Output the [x, y] coordinate of the center of the cell containing the given text.  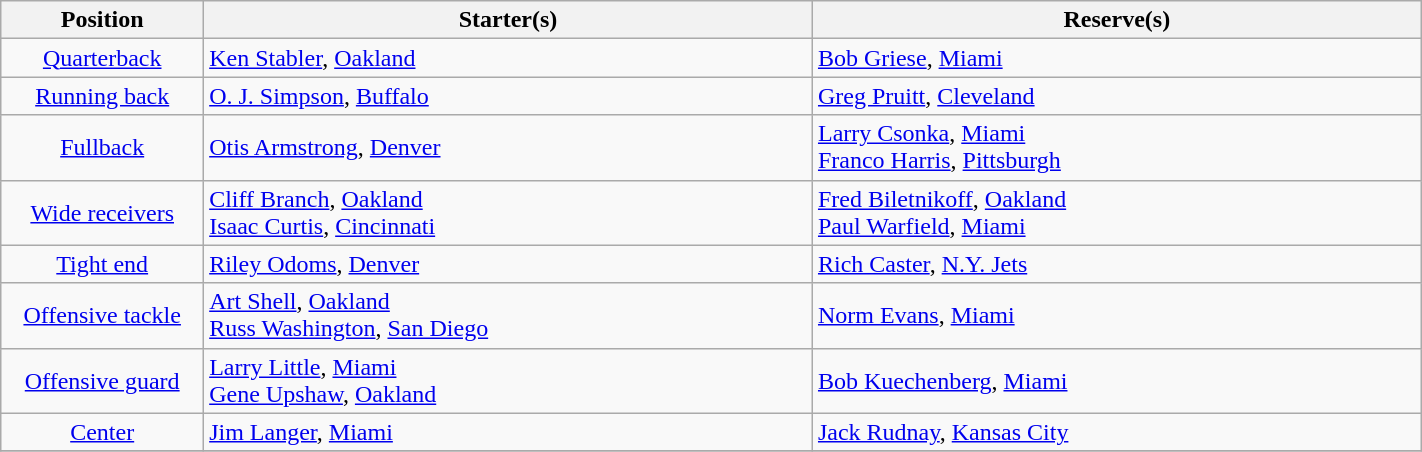
Larry Csonka, Miami Franco Harris, Pittsburgh [1116, 148]
Jim Langer, Miami [508, 432]
Otis Armstrong, Denver [508, 148]
Norm Evans, Miami [1116, 316]
Center [102, 432]
Greg Pruitt, Cleveland [1116, 96]
Rich Caster, N.Y. Jets [1116, 264]
Offensive tackle [102, 316]
Cliff Branch, Oakland Isaac Curtis, Cincinnati [508, 212]
Offensive guard [102, 380]
Running back [102, 96]
O. J. Simpson, Buffalo [508, 96]
Fullback [102, 148]
Art Shell, Oakland Russ Washington, San Diego [508, 316]
Ken Stabler, Oakland [508, 58]
Riley Odoms, Denver [508, 264]
Fred Biletnikoff, Oakland Paul Warfield, Miami [1116, 212]
Wide receivers [102, 212]
Position [102, 20]
Tight end [102, 264]
Jack Rudnay, Kansas City [1116, 432]
Reserve(s) [1116, 20]
Bob Griese, Miami [1116, 58]
Larry Little, Miami Gene Upshaw, Oakland [508, 380]
Starter(s) [508, 20]
Bob Kuechenberg, Miami [1116, 380]
Quarterback [102, 58]
